Find where the given text appears and provide that cell's center as [x, y] coordinate. 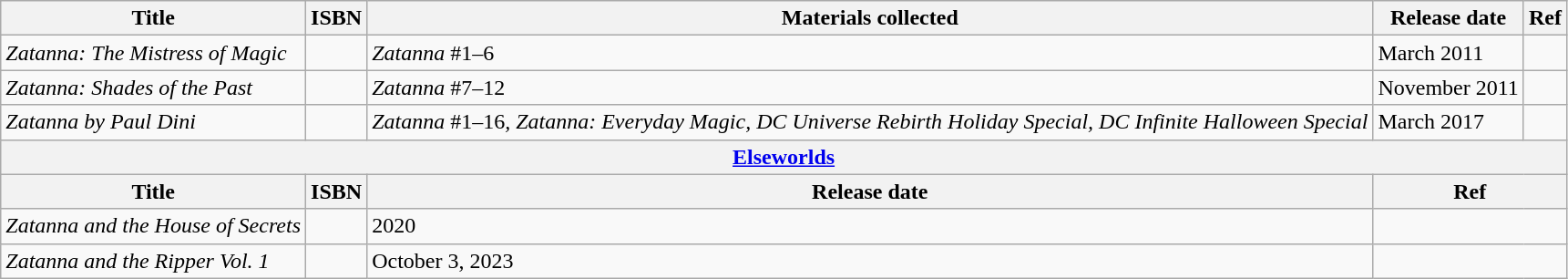
October 3, 2023 [870, 261]
Zatanna and the House of Secrets [153, 226]
Zatanna by Paul Dini [153, 122]
March 2011 [1449, 53]
Materials collected [870, 18]
November 2011 [1449, 88]
Zatanna #1–16, Zatanna: Everyday Magic, DC Universe Rebirth Holiday Special, DC Infinite Halloween Special [870, 122]
2020 [870, 226]
Zatanna #1–6 [870, 53]
Zatanna and the Ripper Vol. 1 [153, 261]
Zatanna #7–12 [870, 88]
Elseworlds [784, 157]
Zatanna: Shades of the Past [153, 88]
Zatanna: The Mistress of Magic [153, 53]
March 2017 [1449, 122]
